Detect which cell encompasses the target text, then output its (X, Y) center coordinate. 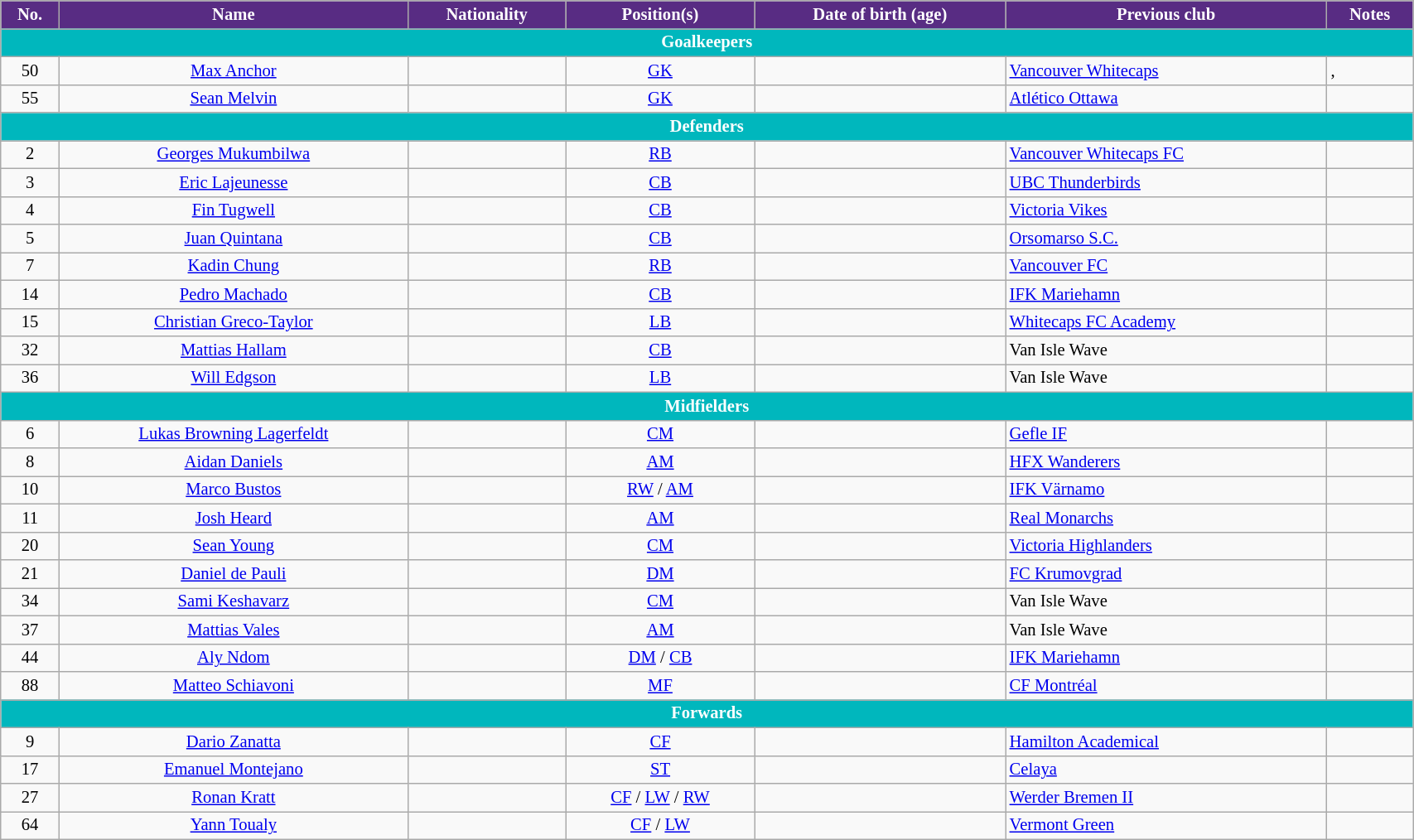
Dario Zanatta (234, 741)
Gefle IF (1166, 434)
DM / CB (660, 658)
Forwards (707, 713)
44 (30, 658)
CF / LW (660, 825)
20 (30, 546)
64 (30, 825)
Sean Young (234, 546)
CF Montréal (1166, 685)
15 (30, 322)
RW / AM (660, 490)
Vancouver FC (1166, 266)
6 (30, 434)
Yann Toualy (234, 825)
Name (234, 14)
10 (30, 490)
14 (30, 294)
Werder Bremen II (1166, 798)
Mattias Vales (234, 630)
Josh Heard (234, 518)
9 (30, 741)
Celaya (1166, 770)
21 (30, 574)
Daniel de Pauli (234, 574)
Goalkeepers (707, 42)
Kadin Chung (234, 266)
Orsomarso S.C. (1166, 238)
Christian Greco-Taylor (234, 322)
Emanuel Montejano (234, 770)
Marco Bustos (234, 490)
Lukas Browning Lagerfeldt (234, 434)
Defenders (707, 127)
Ronan Kratt (234, 798)
Real Monarchs (1166, 518)
Aly Ndom (234, 658)
Eric Lajeunesse (234, 182)
11 (30, 518)
Nationality (487, 14)
Matteo Schiavoni (234, 685)
50 (30, 70)
Aidan Daniels (234, 461)
HFX Wanderers (1166, 461)
7 (30, 266)
CF / LW / RW (660, 798)
UBC Thunderbirds (1166, 182)
Juan Quintana (234, 238)
Vancouver Whitecaps FC (1166, 154)
Victoria Highlanders (1166, 546)
88 (30, 685)
Max Anchor (234, 70)
Vermont Green (1166, 825)
4 (30, 210)
MF (660, 685)
55 (30, 99)
Notes (1370, 14)
8 (30, 461)
36 (30, 378)
Mattias Hallam (234, 350)
Sean Melvin (234, 99)
Atlético Ottawa (1166, 99)
IFK Värnamo (1166, 490)
Whitecaps FC Academy (1166, 322)
3 (30, 182)
, (1370, 70)
Date of birth (age) (880, 14)
34 (30, 601)
No. (30, 14)
Position(s) (660, 14)
Fin Tugwell (234, 210)
Will Edgson (234, 378)
Sami Keshavarz (234, 601)
27 (30, 798)
Vancouver Whitecaps (1166, 70)
ST (660, 770)
Midfielders (707, 406)
Victoria Vikes (1166, 210)
CF (660, 741)
32 (30, 350)
Pedro Machado (234, 294)
2 (30, 154)
Georges Mukumbilwa (234, 154)
5 (30, 238)
Previous club (1166, 14)
17 (30, 770)
FC Krumovgrad (1166, 574)
37 (30, 630)
Hamilton Academical (1166, 741)
DM (660, 574)
